From the cell containing the given text, extract its center point as [x, y] coordinate. 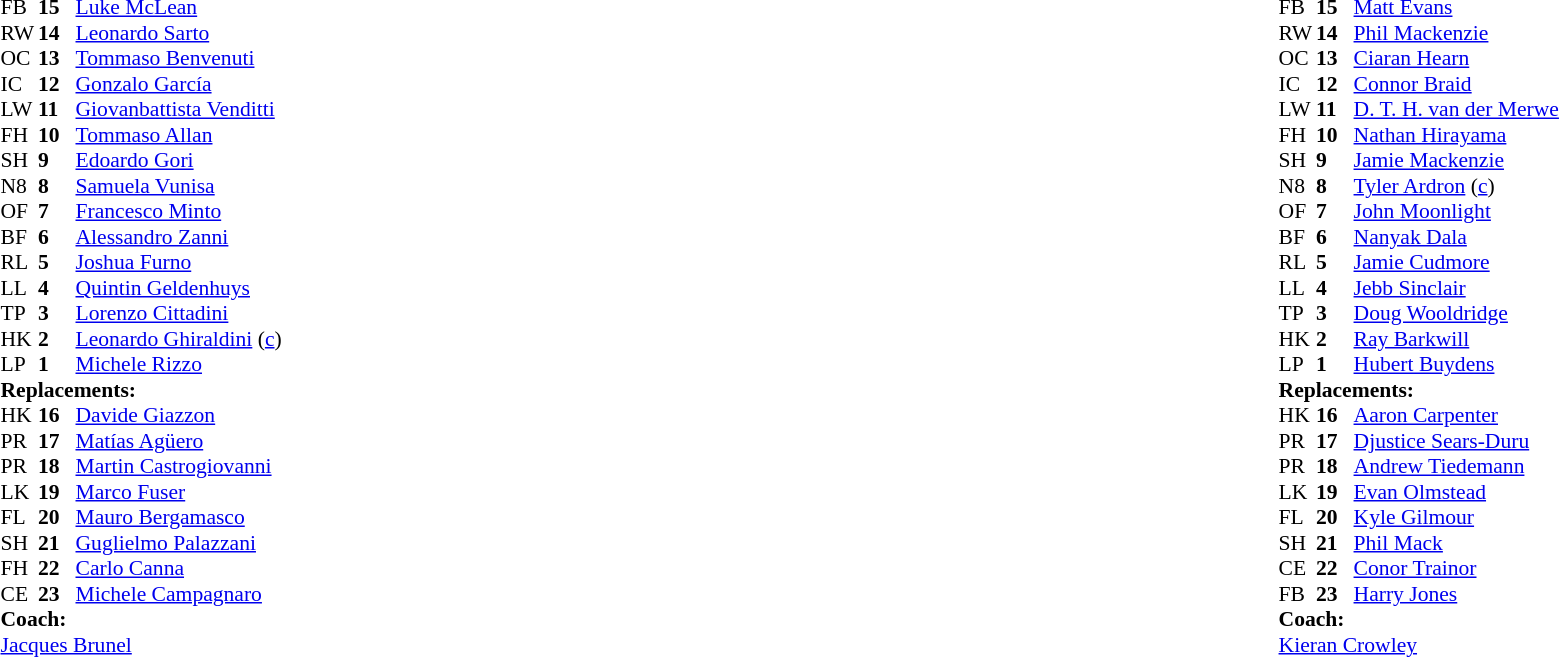
Aaron Carpenter [1456, 415]
Andrew Tiedemann [1456, 467]
Jebb Sinclair [1456, 288]
Leonardo Sarto [179, 33]
Joshua Furno [179, 263]
Ray Barkwill [1456, 339]
Ciaran Hearn [1456, 59]
Michele Campagnaro [179, 594]
Kyle Gilmour [1456, 517]
Djustice Sears-Duru [1456, 441]
Phil Mackenzie [1456, 33]
Hubert Buydens [1456, 365]
Tommaso Allan [179, 135]
Francesco Minto [179, 211]
Giovanbattista Venditti [179, 109]
Tommaso Benvenuti [179, 59]
Martin Castrogiovanni [179, 467]
Evan Olmstead [1456, 492]
Edoardo Gori [179, 161]
Tyler Ardron (c) [1456, 186]
Mauro Bergamasco [179, 517]
Doug Wooldridge [1456, 313]
Jamie Cudmore [1456, 263]
Samuela Vunisa [179, 186]
Quintin Geldenhuys [179, 288]
Nathan Hirayama [1456, 135]
Nanyak Dala [1456, 237]
Marco Fuser [179, 492]
Phil Mack [1456, 543]
Guglielmo Palazzani [179, 543]
Lorenzo Cittadini [179, 313]
Carlo Canna [179, 569]
D. T. H. van der Merwe [1456, 109]
Gonzalo García [179, 84]
Connor Braid [1456, 84]
Jamie Mackenzie [1456, 161]
Matías Agüero [179, 441]
Harry Jones [1456, 594]
Davide Giazzon [179, 415]
FB [1298, 594]
Conor Trainor [1456, 569]
John Moonlight [1456, 211]
Alessandro Zanni [179, 237]
Michele Rizzo [179, 365]
Leonardo Ghiraldini (c) [179, 339]
